Pinpoint the cell where the given text exists, returning its (x, y) midpoint coordinate. 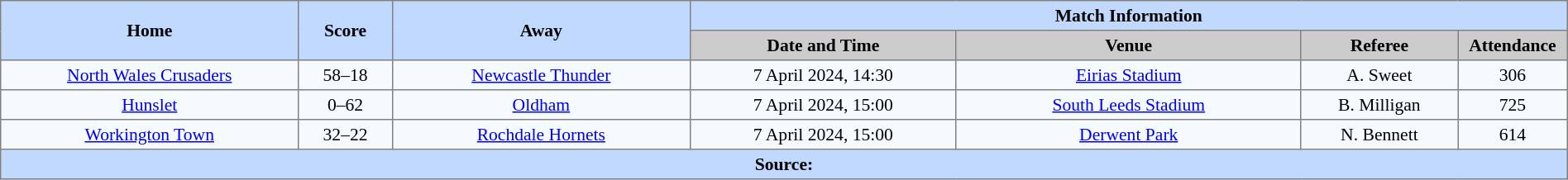
Home (150, 31)
Score (346, 31)
306 (1513, 75)
58–18 (346, 75)
N. Bennett (1379, 135)
Date and Time (823, 45)
32–22 (346, 135)
North Wales Crusaders (150, 75)
B. Milligan (1379, 105)
Eirias Stadium (1128, 75)
7 April 2024, 14:30 (823, 75)
South Leeds Stadium (1128, 105)
Newcastle Thunder (541, 75)
Attendance (1513, 45)
Derwent Park (1128, 135)
A. Sweet (1379, 75)
Hunslet (150, 105)
Match Information (1128, 16)
Rochdale Hornets (541, 135)
Venue (1128, 45)
614 (1513, 135)
Workington Town (150, 135)
Oldham (541, 105)
725 (1513, 105)
0–62 (346, 105)
Source: (784, 164)
Referee (1379, 45)
Away (541, 31)
